Find where the given text appears and provide that cell's center as (x, y) coordinate. 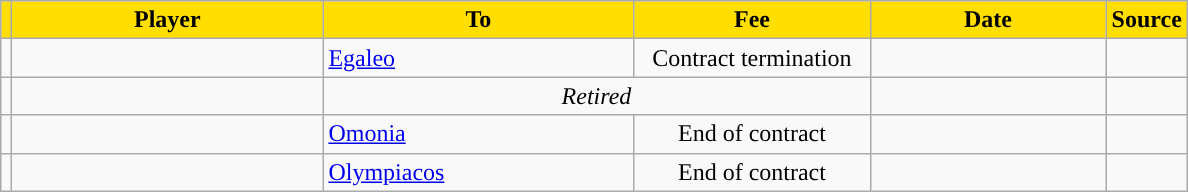
Olympiacos (478, 172)
Source (1146, 20)
Date (988, 20)
Contract termination (752, 58)
To (478, 20)
Player (168, 20)
Fee (752, 20)
Retired (596, 96)
Egaleo (478, 58)
Omonia (478, 134)
